Return [X, Y] of the center of cell containing provided text 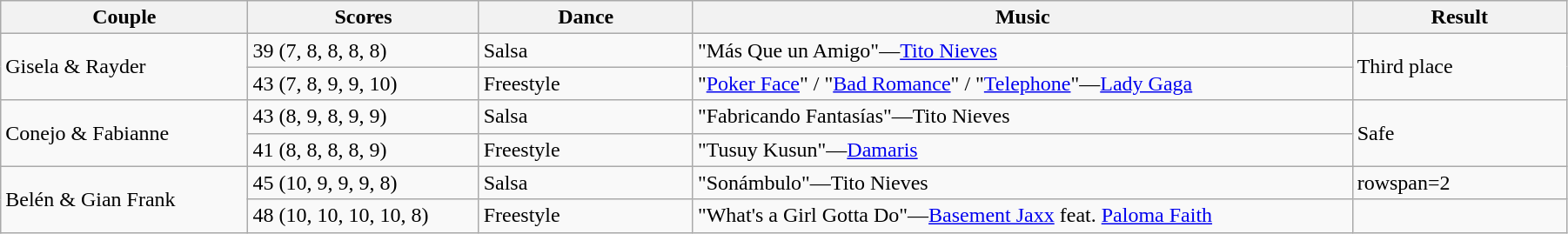
"Poker Face" / "Bad Romance" / "Telephone"—Lady Gaga [1022, 84]
Third place [1459, 67]
"Más Que un Amigo"—Tito Nieves [1022, 50]
"Fabricando Fantasías"—Tito Nieves [1022, 117]
48 (10, 10, 10, 10, 8) [364, 216]
"Sonámbulo"—Tito Nieves [1022, 183]
Conejo & Fabianne [124, 133]
"What's a Girl Gotta Do"—Basement Jaxx feat. Paloma Faith [1022, 216]
Safe [1459, 133]
45 (10, 9, 9, 9, 8) [364, 183]
Gisela & Rayder [124, 67]
Dance [586, 17]
39 (7, 8, 8, 8, 8) [364, 50]
Couple [124, 17]
43 (7, 8, 9, 9, 10) [364, 84]
Scores [364, 17]
41 (8, 8, 8, 8, 9) [364, 150]
Music [1022, 17]
Belén & Gian Frank [124, 199]
"Tusuy Kusun"—Damaris [1022, 150]
rowspan=2 [1459, 183]
Result [1459, 17]
43 (8, 9, 8, 9, 9) [364, 117]
